Return (X, Y) of the center of cell containing provided text 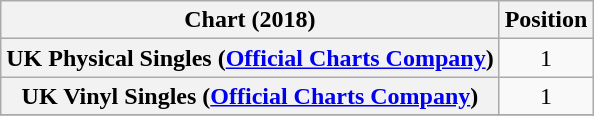
UK Vinyl Singles (Official Charts Company) (250, 96)
UK Physical Singles (Official Charts Company) (250, 58)
Chart (2018) (250, 20)
Position (546, 20)
